Return the (X, Y) coordinate for the center point of the cell that contains the specified text.  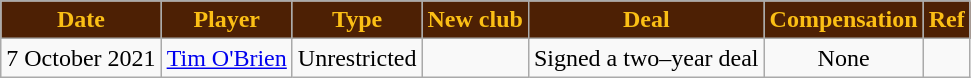
Ref (946, 20)
Date (81, 20)
7 October 2021 (81, 58)
Player (226, 20)
Tim O'Brien (226, 58)
Signed a two–year deal (646, 58)
Type (357, 20)
New club (475, 20)
Unrestricted (357, 58)
Deal (646, 20)
Compensation (844, 20)
None (844, 58)
